Return (X, Y) of the center of cell containing provided text 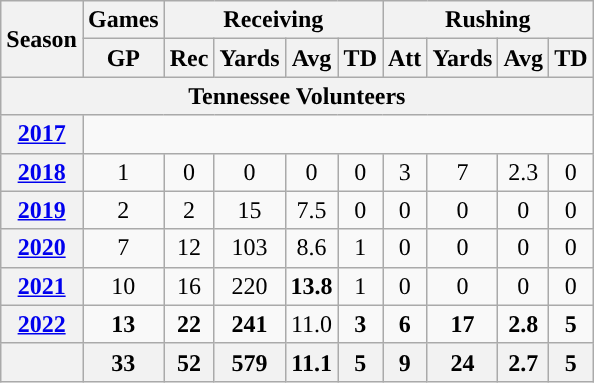
13.8 (312, 286)
2018 (42, 172)
10 (123, 286)
11.1 (312, 362)
241 (250, 324)
103 (250, 248)
2.8 (524, 324)
7.5 (312, 210)
2.3 (524, 172)
Att (404, 58)
2017 (42, 134)
22 (189, 324)
2.7 (524, 362)
Tennessee Volunteers (297, 96)
17 (462, 324)
579 (250, 362)
Rec (189, 58)
24 (462, 362)
220 (250, 286)
GP (123, 58)
15 (250, 210)
2021 (42, 286)
Season (42, 39)
13 (123, 324)
Games (123, 20)
2022 (42, 324)
33 (123, 362)
9 (404, 362)
2019 (42, 210)
Receiving (273, 20)
16 (189, 286)
12 (189, 248)
11.0 (312, 324)
52 (189, 362)
6 (404, 324)
8.6 (312, 248)
2020 (42, 248)
Rushing (488, 20)
